Provide the [X, Y] coordinate of the cell's center where the given text is located.  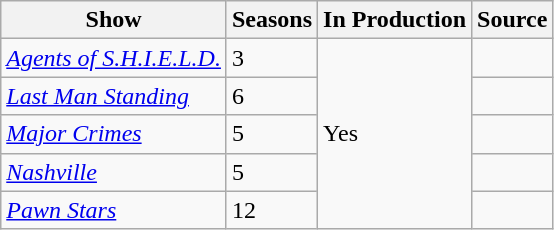
Last Man Standing [114, 96]
6 [272, 96]
12 [272, 210]
3 [272, 58]
Agents of S.H.I.E.L.D. [114, 58]
Major Crimes [114, 134]
Source [512, 20]
In Production [395, 20]
Show [114, 20]
Pawn Stars [114, 210]
Nashville [114, 172]
Seasons [272, 20]
Yes [395, 134]
